Return the [x, y] coordinate for the center point of the cell that contains the specified text.  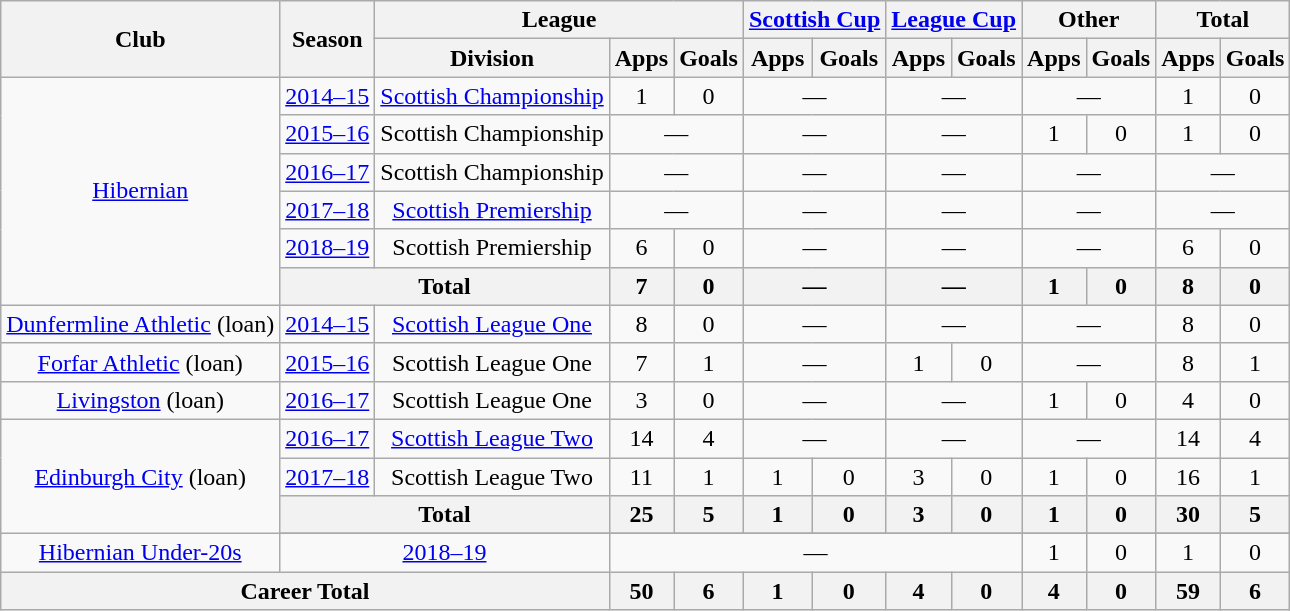
Career Total [305, 591]
16 [1188, 477]
Scottish Cup [814, 20]
25 [641, 515]
59 [1188, 591]
Club [140, 39]
League [560, 20]
Season [328, 39]
Edinburgh City (loan) [140, 476]
11 [641, 477]
Livingston (loan) [140, 400]
Other [1089, 20]
Forfar Athletic (loan) [140, 362]
Division [492, 58]
30 [1188, 515]
50 [641, 591]
Hibernian [140, 191]
League Cup [954, 20]
Hibernian Under-20s [140, 553]
Dunfermline Athletic (loan) [140, 324]
